Return (X, Y) of the center of cell containing provided text 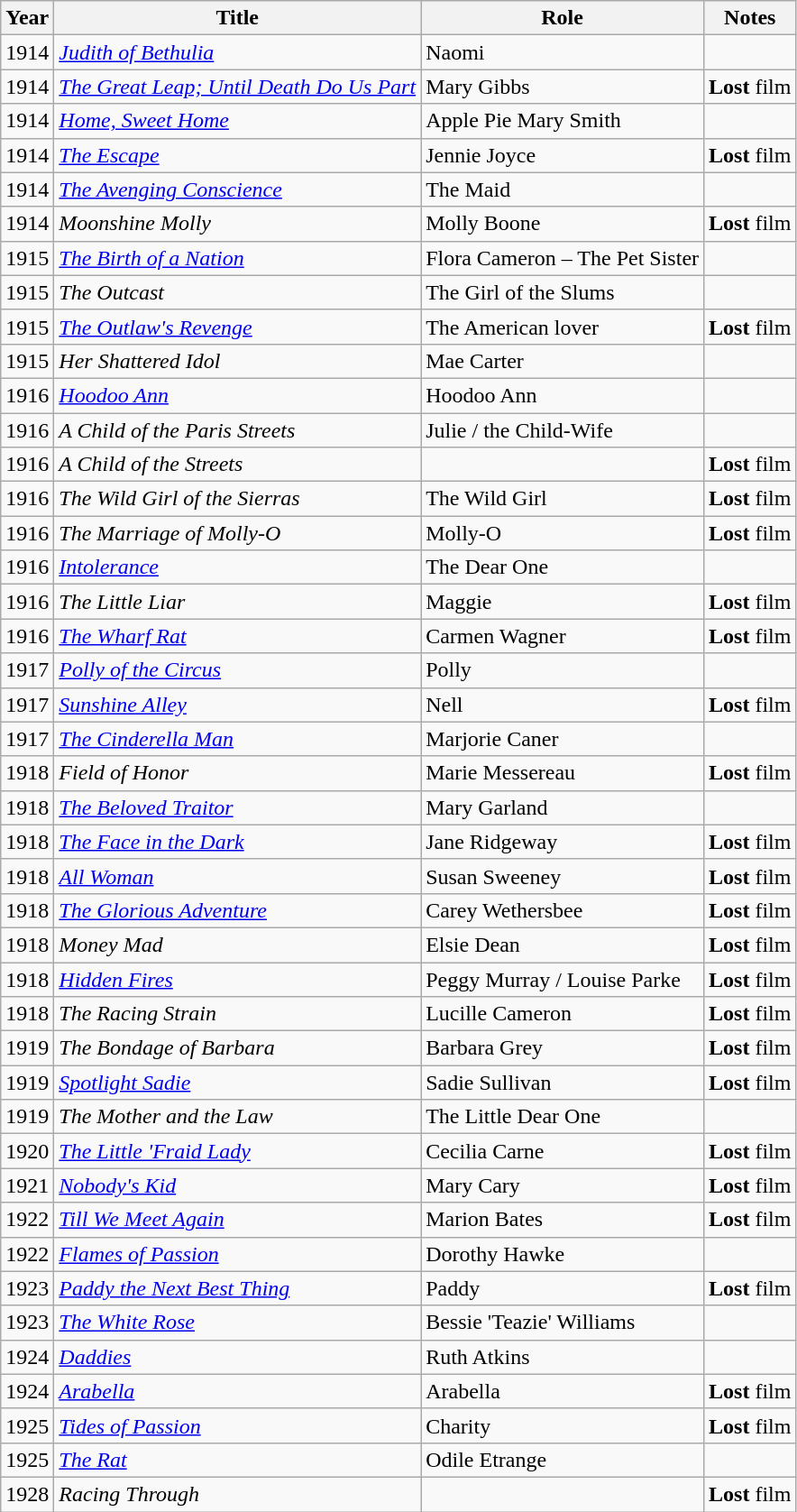
The Face in the Dark (238, 842)
The Dear One (563, 567)
Moonshine Molly (238, 224)
The Wild Girl of the Sierras (238, 499)
Paddy (563, 1288)
The Rat (238, 1460)
Intolerance (238, 567)
Polly of the Circus (238, 670)
A Child of the Streets (238, 465)
Field of Honor (238, 773)
1920 (27, 1151)
The Glorious Adventure (238, 910)
The American lover (563, 327)
The Little Dear One (563, 1117)
Cecilia Carne (563, 1151)
Carey Wethersbee (563, 910)
Bessie 'Teazie' Williams (563, 1323)
Notes (750, 18)
Molly-O (563, 533)
Molly Boone (563, 224)
The Girl of the Slums (563, 292)
Nobody's Kid (238, 1185)
The Outlaw's Revenge (238, 327)
Till We Meet Again (238, 1220)
Money Mad (238, 945)
Apple Pie Mary Smith (563, 121)
Mae Carter (563, 361)
The Great Leap; Until Death Do Us Part (238, 87)
Flora Cameron – The Pet Sister (563, 258)
The Wild Girl (563, 499)
The Avenging Conscience (238, 189)
Spotlight Sadie (238, 1083)
Charity (563, 1425)
Home, Sweet Home (238, 121)
Nell (563, 705)
Role (563, 18)
The Mother and the Law (238, 1117)
The Beloved Traitor (238, 807)
Dorothy Hawke (563, 1254)
Sunshine Alley (238, 705)
Mary Gibbs (563, 87)
1921 (27, 1185)
The Racing Strain (238, 1014)
Barbara Grey (563, 1048)
The Marriage of Molly-O (238, 533)
Susan Sweeney (563, 876)
Jennie Joyce (563, 155)
Maggie (563, 602)
Naomi (563, 52)
Year (27, 18)
Jane Ridgeway (563, 842)
The Wharf Rat (238, 636)
Polly (563, 670)
The Cinderella Man (238, 739)
All Woman (238, 876)
Ruth Atkins (563, 1357)
Sadie Sullivan (563, 1083)
The Maid (563, 189)
Title (238, 18)
The Escape (238, 155)
Carmen Wagner (563, 636)
Paddy the Next Best Thing (238, 1288)
Odile Etrange (563, 1460)
The Little 'Fraid Lady (238, 1151)
A Child of the Paris Streets (238, 430)
Flames of Passion (238, 1254)
Marie Messereau (563, 773)
Hidden Fires (238, 979)
The Bondage of Barbara (238, 1048)
Mary Cary (563, 1185)
Judith of Bethulia (238, 52)
Peggy Murray / Louise Parke (563, 979)
1928 (27, 1494)
The Little Liar (238, 602)
Tides of Passion (238, 1425)
Elsie Dean (563, 945)
The Outcast (238, 292)
Mary Garland (563, 807)
Julie / the Child-Wife (563, 430)
Marion Bates (563, 1220)
Lucille Cameron (563, 1014)
Her Shattered Idol (238, 361)
Racing Through (238, 1494)
The White Rose (238, 1323)
The Birth of a Nation (238, 258)
Daddies (238, 1357)
Marjorie Caner (563, 739)
